From the cell containing the given text, extract its center point as (x, y) coordinate. 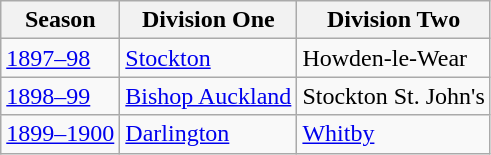
Division Two (394, 20)
Whitby (394, 134)
Bishop Auckland (208, 96)
1898–99 (60, 96)
Howden-le-Wear (394, 58)
1899–1900 (60, 134)
Stockton St. John's (394, 96)
Stockton (208, 58)
Season (60, 20)
Division One (208, 20)
Darlington (208, 134)
1897–98 (60, 58)
